Search for the cell housing the specified text and yield its (x, y) center coordinate. 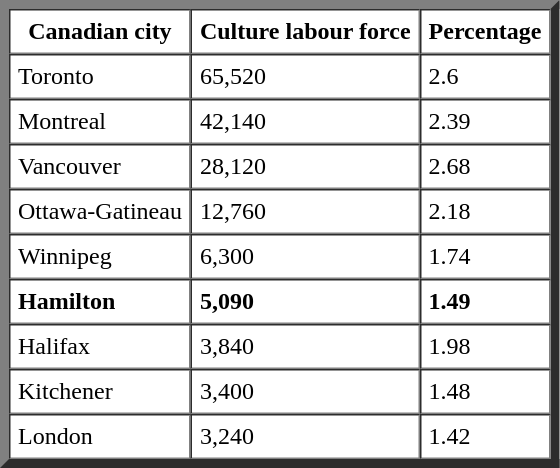
3,840 (306, 346)
1.49 (486, 302)
1.98 (486, 346)
3,400 (306, 392)
3,240 (306, 436)
2.6 (486, 76)
London (100, 436)
Winnipeg (100, 256)
12,760 (306, 212)
Culture labour force (306, 32)
Hamilton (100, 302)
Vancouver (100, 166)
65,520 (306, 76)
2.39 (486, 122)
Canadian city (100, 32)
5,090 (306, 302)
2.18 (486, 212)
Montreal (100, 122)
6,300 (306, 256)
Percentage (486, 32)
1.48 (486, 392)
2.68 (486, 166)
1.74 (486, 256)
Toronto (100, 76)
1.42 (486, 436)
28,120 (306, 166)
Halifax (100, 346)
Ottawa-Gatineau (100, 212)
42,140 (306, 122)
Kitchener (100, 392)
